Extract the [x, y] coordinate from the center of the cell holding the provided text.  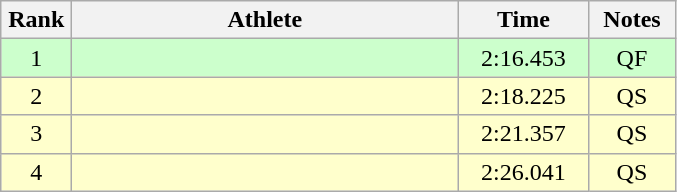
2:16.453 [524, 58]
Rank [36, 20]
2:18.225 [524, 96]
Time [524, 20]
Notes [632, 20]
Athlete [265, 20]
3 [36, 134]
4 [36, 172]
2:26.041 [524, 172]
2 [36, 96]
2:21.357 [524, 134]
QF [632, 58]
1 [36, 58]
